Find where the given text appears and provide that cell's center as (X, Y) coordinate. 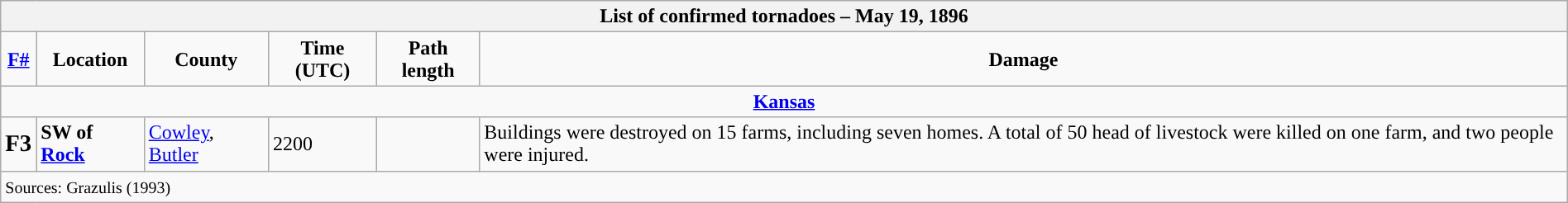
Kansas (784, 101)
Location (90, 59)
Buildings were destroyed on 15 farms, including seven homes. A total of 50 head of livestock were killed on one farm, and two people were injured. (1024, 144)
Sources: Grazulis (1993) (784, 186)
SW of Rock (90, 144)
F# (18, 59)
2200 (323, 144)
List of confirmed tornadoes – May 19, 1896 (784, 17)
Time (UTC) (323, 59)
Cowley, Butler (206, 144)
Damage (1024, 59)
Path length (428, 59)
F3 (18, 144)
County (206, 59)
